Locate the cell with the specified text and output its [x, y] center coordinate. 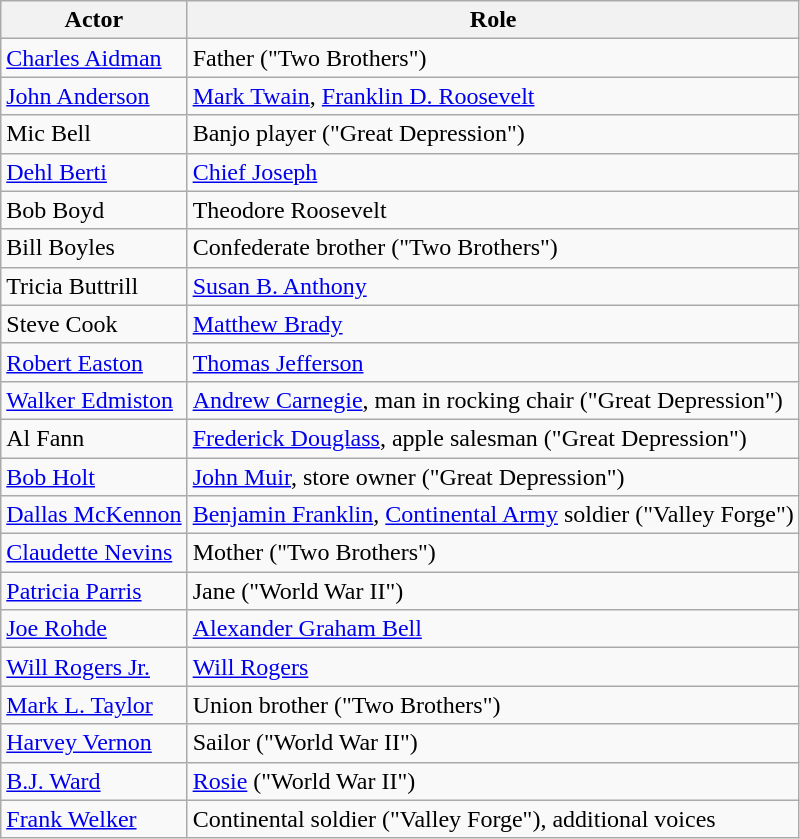
Matthew Brady [493, 324]
Father ("Two Brothers") [493, 58]
Mic Bell [94, 134]
Chief Joseph [493, 172]
Rosie ("World War II") [493, 781]
Actor [94, 20]
John Anderson [94, 96]
Sailor ("World War II") [493, 743]
Frank Welker [94, 819]
Frederick Douglass, apple salesman ("Great Depression") [493, 438]
Al Fann [94, 438]
Tricia Buttrill [94, 286]
Dehl Berti [94, 172]
Dallas McKennon [94, 515]
Thomas Jefferson [493, 362]
Mark Twain, Franklin D. Roosevelt [493, 96]
Andrew Carnegie, man in rocking chair ("Great Depression") [493, 400]
Bob Boyd [94, 210]
Mother ("Two Brothers") [493, 553]
Susan B. Anthony [493, 286]
Mark L. Taylor [94, 705]
Banjo player ("Great Depression") [493, 134]
Will Rogers Jr. [94, 667]
Alexander Graham Bell [493, 629]
B.J. Ward [94, 781]
John Muir, store owner ("Great Depression") [493, 477]
Walker Edmiston [94, 400]
Harvey Vernon [94, 743]
Union brother ("Two Brothers") [493, 705]
Joe Rohde [94, 629]
Claudette Nevins [94, 553]
Bill Boyles [94, 248]
Patricia Parris [94, 591]
Benjamin Franklin, Continental Army soldier ("Valley Forge") [493, 515]
Robert Easton [94, 362]
Confederate brother ("Two Brothers") [493, 248]
Steve Cook [94, 324]
Role [493, 20]
Will Rogers [493, 667]
Charles Aidman [94, 58]
Theodore Roosevelt [493, 210]
Continental soldier ("Valley Forge"), additional voices [493, 819]
Bob Holt [94, 477]
Jane ("World War II") [493, 591]
